Search for the cell housing the specified text and yield its [x, y] center coordinate. 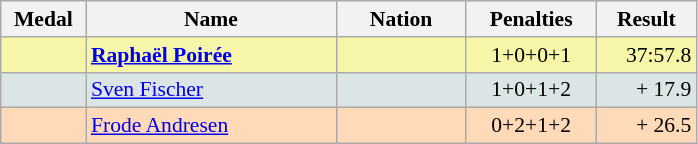
Medal [44, 19]
Sven Fischer [211, 90]
1+0+1+2 [531, 90]
Raphaël Poirée [211, 55]
1+0+0+1 [531, 55]
Result [646, 19]
0+2+1+2 [531, 126]
Frode Andresen [211, 126]
+ 17.9 [646, 90]
Name [211, 19]
Penalties [531, 19]
Nation [401, 19]
37:57.8 [646, 55]
+ 26.5 [646, 126]
